Identify which cell holds the provided text, then report its [X, Y] central coordinate. 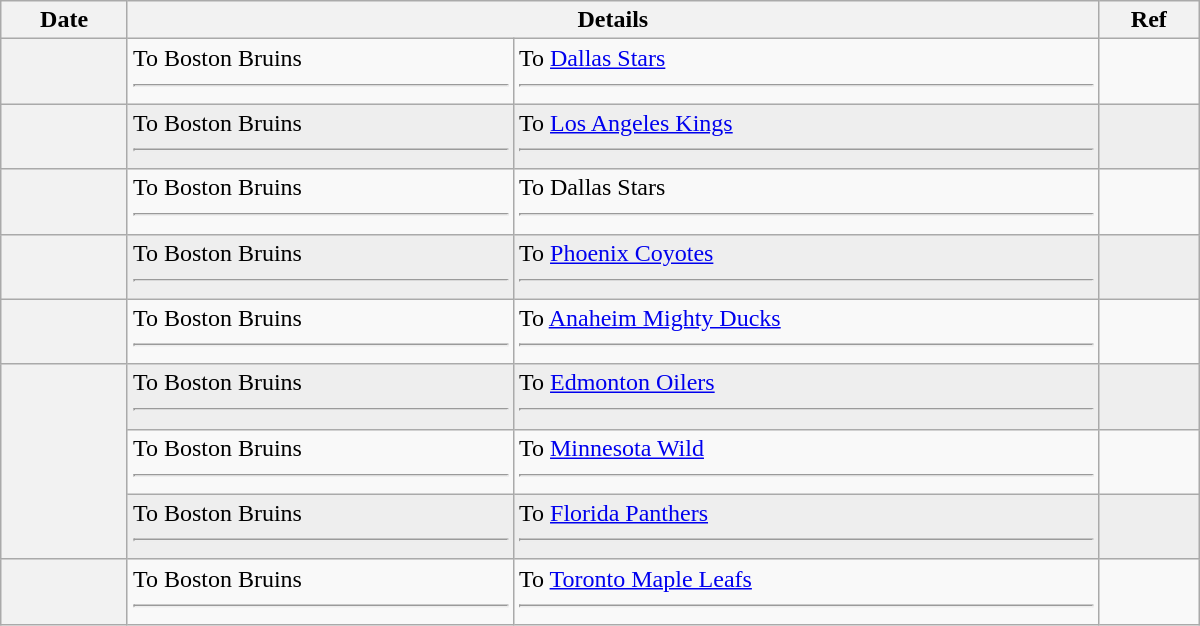
To Minnesota Wild [806, 462]
To Edmonton Oilers [806, 396]
To Phoenix Coyotes [806, 266]
To Anaheim Mighty Ducks [806, 332]
To Florida Panthers [806, 526]
Details [612, 20]
Date [64, 20]
Ref [1148, 20]
To Toronto Maple Leafs [806, 592]
To Los Angeles Kings [806, 136]
